Provide the (x, y) coordinate of the cell's center where the given text is located.  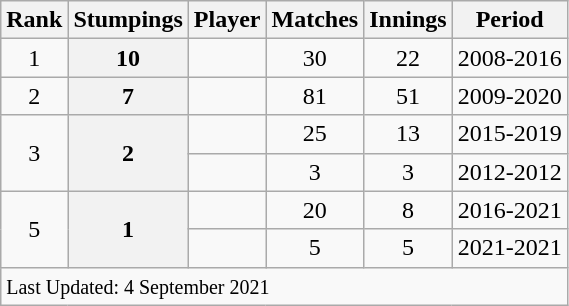
2012-2012 (510, 172)
30 (315, 58)
Rank (34, 20)
13 (408, 134)
22 (408, 58)
81 (315, 96)
8 (408, 210)
Matches (315, 20)
Last Updated: 4 September 2021 (284, 286)
Stumpings (128, 20)
2008-2016 (510, 58)
Player (227, 20)
25 (315, 134)
20 (315, 210)
2021-2021 (510, 248)
Innings (408, 20)
10 (128, 58)
Period (510, 20)
51 (408, 96)
2009-2020 (510, 96)
2016-2021 (510, 210)
2015-2019 (510, 134)
7 (128, 96)
